Pinpoint the cell where the given text exists, returning its (X, Y) midpoint coordinate. 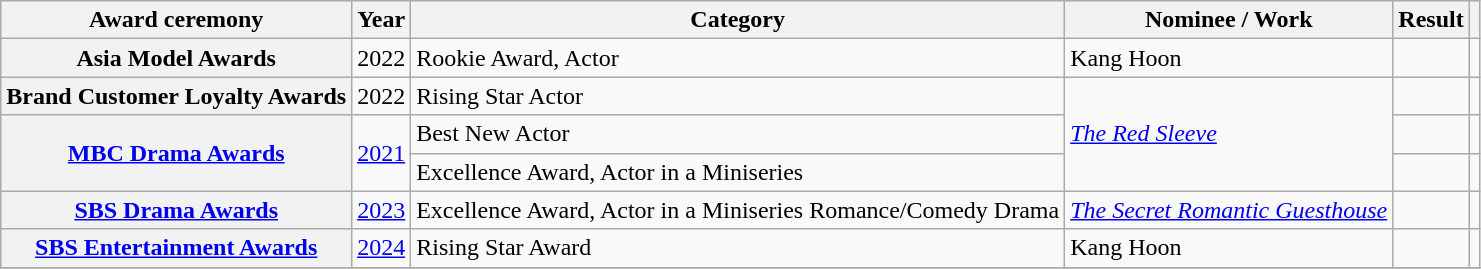
MBC Drama Awards (176, 153)
Excellence Award, Actor in a Miniseries (738, 172)
Year (382, 20)
2021 (382, 153)
SBS Drama Awards (176, 210)
Category (738, 20)
Best New Actor (738, 134)
Excellence Award, Actor in a Miniseries Romance/Comedy Drama (738, 210)
The Secret Romantic Guesthouse (1229, 210)
SBS Entertainment Awards (176, 248)
Rising Star Actor (738, 96)
Rising Star Award (738, 248)
The Red Sleeve (1229, 134)
Asia Model Awards (176, 58)
Result (1431, 20)
Award ceremony (176, 20)
Rookie Award, Actor (738, 58)
Brand Customer Loyalty Awards (176, 96)
2024 (382, 248)
Nominee / Work (1229, 20)
2023 (382, 210)
